Scan for the cell matching the given text and deliver its [x, y] coordinate at center. 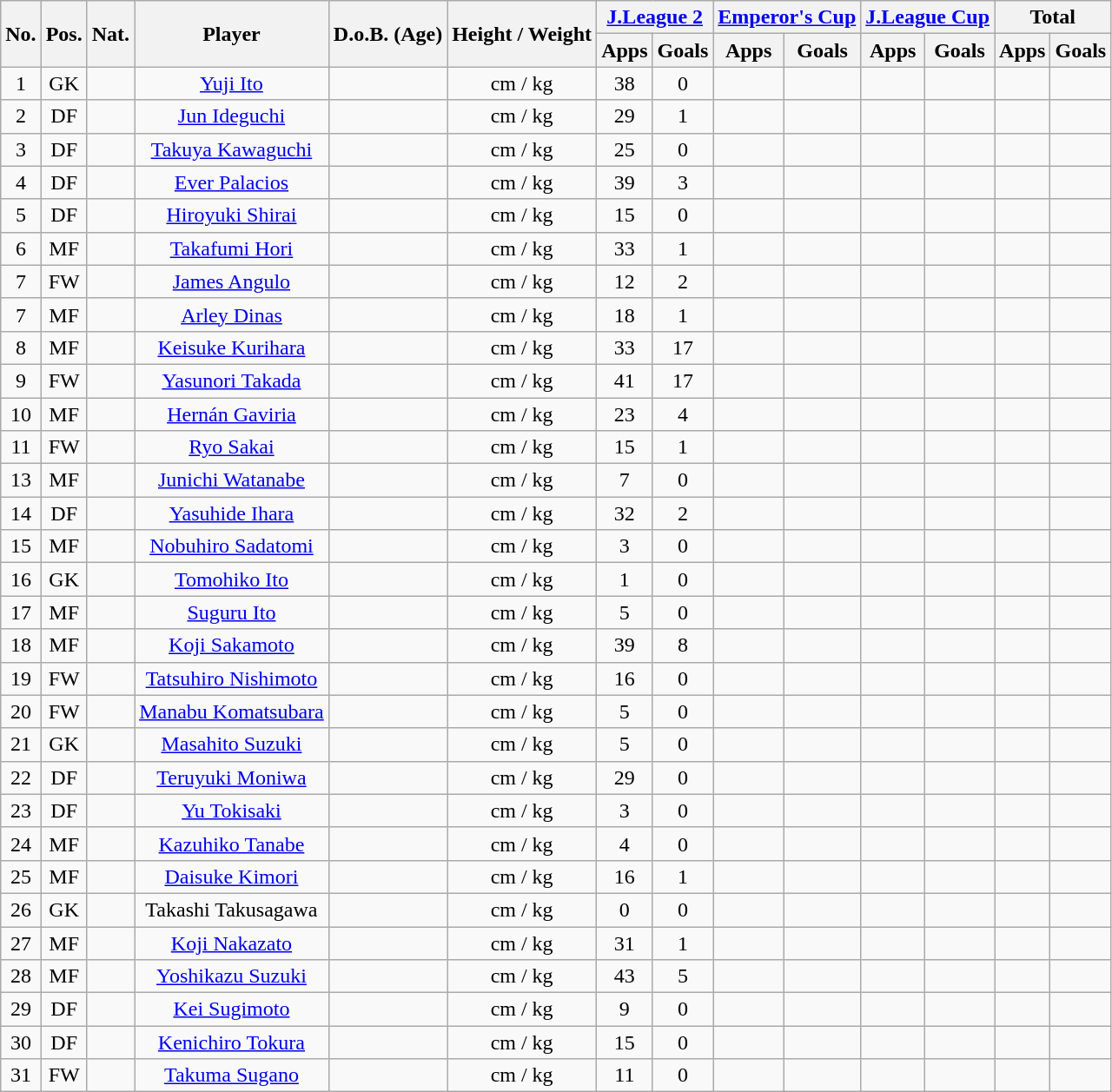
Nat. [110, 34]
12 [625, 281]
Kazuhiko Tanabe [232, 844]
Daisuke Kimori [232, 877]
21 [21, 745]
43 [625, 976]
10 [21, 414]
Height / Weight [522, 34]
Suguru Ito [232, 612]
Junichi Watanabe [232, 480]
Yasuhide Ihara [232, 513]
Koji Nakazato [232, 943]
Hernán Gaviria [232, 414]
Masahito Suzuki [232, 745]
No. [21, 34]
Takuya Kawaguchi [232, 149]
38 [625, 83]
22 [21, 778]
Keisuke Kurihara [232, 347]
Yu Tokisaki [232, 811]
Yuji Ito [232, 83]
30 [21, 1042]
Pos. [64, 34]
Total [1053, 17]
Koji Sakamoto [232, 645]
19 [21, 678]
14 [21, 513]
32 [625, 513]
James Angulo [232, 281]
Ever Palacios [232, 182]
Emperor's Cup [787, 17]
Arley Dinas [232, 314]
Kenichiro Tokura [232, 1042]
Tatsuhiro Nishimoto [232, 678]
Teruyuki Moniwa [232, 778]
Hiroyuki Shirai [232, 215]
6 [21, 248]
Jun Ideguchi [232, 116]
Nobuhiro Sadatomi [232, 546]
28 [21, 976]
D.o.B. (Age) [387, 34]
Kei Sugimoto [232, 1009]
Player [232, 34]
13 [21, 480]
Takafumi Hori [232, 248]
26 [21, 910]
Yoshikazu Suzuki [232, 976]
Ryo Sakai [232, 447]
Manabu Komatsubara [232, 711]
20 [21, 711]
41 [625, 381]
Yasunori Takada [232, 381]
Takuma Sugano [232, 1075]
24 [21, 844]
Takashi Takusagawa [232, 910]
27 [21, 943]
Tomohiko Ito [232, 579]
J.League Cup [928, 17]
J.League 2 [655, 17]
